From the cell containing the given text, extract its center point as [x, y] coordinate. 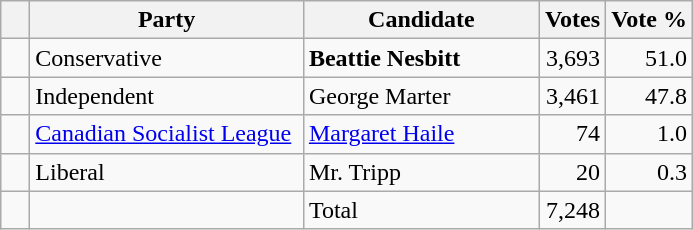
Liberal [167, 172]
1.0 [650, 134]
Independent [167, 96]
3,461 [572, 96]
51.0 [650, 58]
Mr. Tripp [421, 172]
Party [167, 20]
7,248 [572, 210]
47.8 [650, 96]
Beattie Nesbitt [421, 58]
Total [421, 210]
3,693 [572, 58]
74 [572, 134]
George Marter [421, 96]
Conservative [167, 58]
0.3 [650, 172]
Candidate [421, 20]
Canadian Socialist League [167, 134]
Vote % [650, 20]
Votes [572, 20]
20 [572, 172]
Margaret Haile [421, 134]
